Capture the cell that displays the provided text and extract its (x, y) central coordinate. 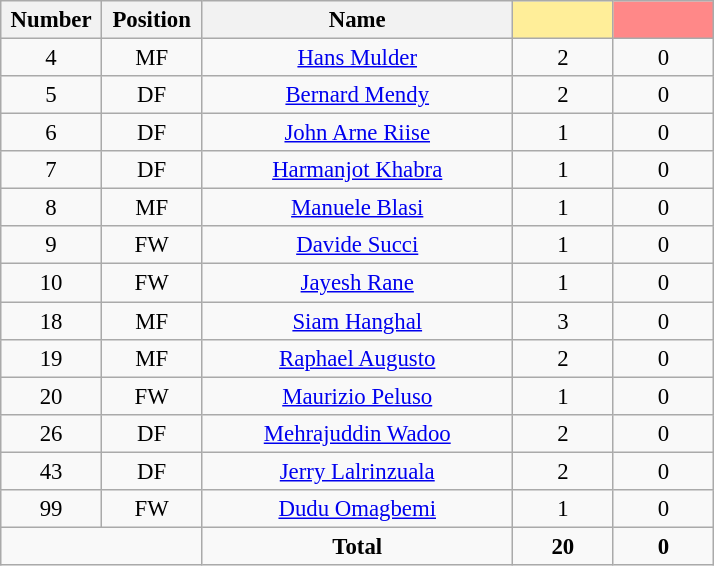
99 (52, 509)
Total (358, 546)
Manuele Blasi (358, 208)
10 (52, 283)
Position (152, 20)
Maurizio Peluso (358, 396)
9 (52, 245)
18 (52, 321)
8 (52, 208)
John Arne Riise (358, 133)
6 (52, 133)
4 (52, 58)
Dudu Omagbemi (358, 509)
26 (52, 433)
Hans Mulder (358, 58)
Jerry Lalrinzuala (358, 471)
Harmanjot Khabra (358, 170)
Mehrajuddin Wadoo (358, 433)
Bernard Mendy (358, 95)
Number (52, 20)
Name (358, 20)
Raphael Augusto (358, 358)
43 (52, 471)
7 (52, 170)
3 (564, 321)
19 (52, 358)
Jayesh Rane (358, 283)
5 (52, 95)
Davide Succi (358, 245)
Siam Hanghal (358, 321)
